Detect which cell encompasses the target text, then output its [x, y] center coordinate. 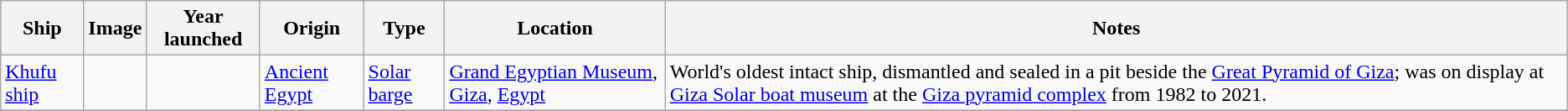
Ship [42, 29]
Solar barge [404, 82]
Type [404, 29]
Location [554, 29]
Year launched [203, 29]
Origin [312, 29]
Grand Egyptian Museum, Giza, Egypt [554, 82]
Notes [1116, 29]
Khufu ship [42, 82]
Image [116, 29]
Ancient Egypt [312, 82]
